Scan for the cell matching the given text and deliver its [X, Y] coordinate at center. 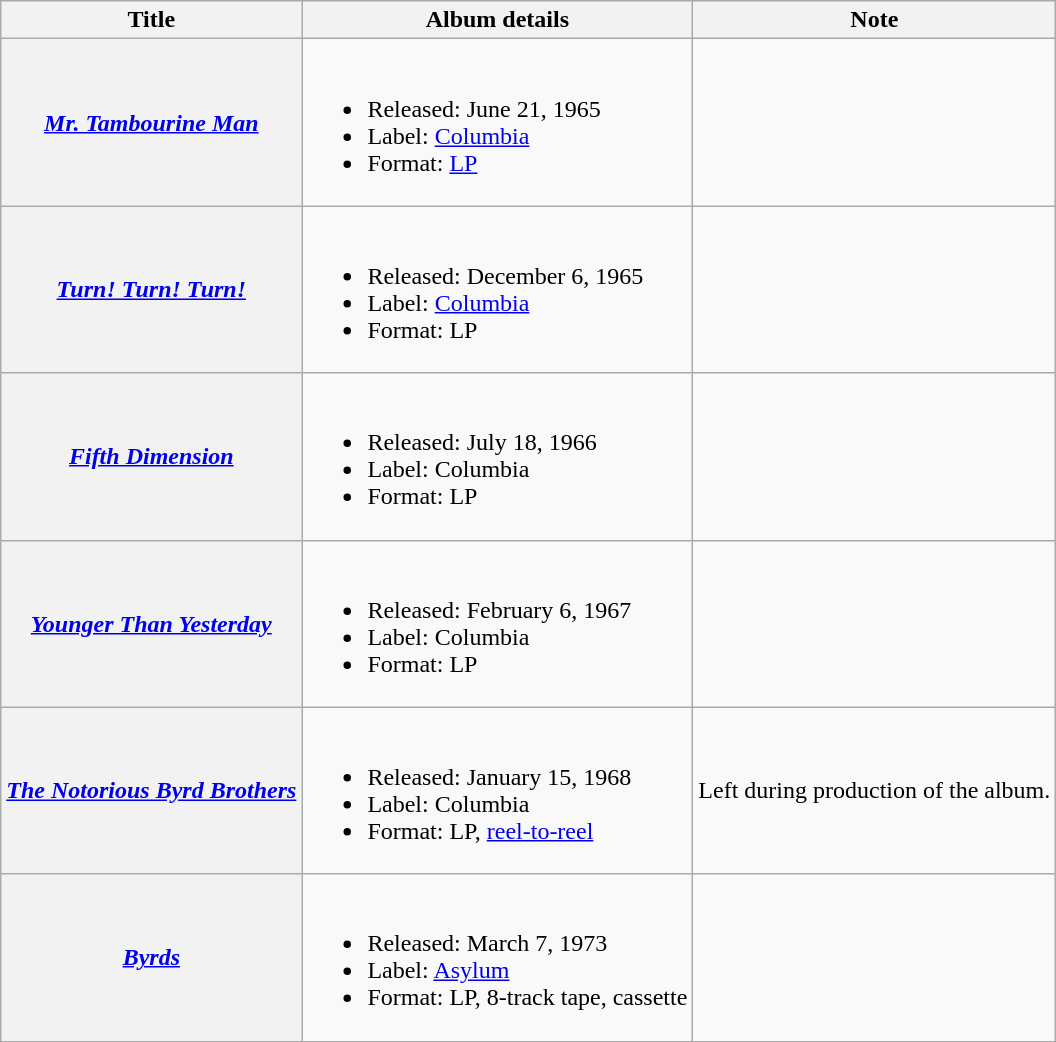
Younger Than Yesterday [152, 624]
Note [874, 20]
The Notorious Byrd Brothers [152, 790]
Fifth Dimension [152, 456]
Released: December 6, 1965Label: ColumbiaFormat: LP [498, 290]
Album details [498, 20]
Released: July 18, 1966Label: ColumbiaFormat: LP [498, 456]
Released: February 6, 1967Label: ColumbiaFormat: LP [498, 624]
Released: June 21, 1965Label: ColumbiaFormat: LP [498, 122]
Byrds [152, 958]
Title [152, 20]
Released: January 15, 1968Label: ColumbiaFormat: LP, reel-to-reel [498, 790]
Left during production of the album. [874, 790]
Mr. Tambourine Man [152, 122]
Turn! Turn! Turn! [152, 290]
Released: March 7, 1973Label: AsylumFormat: LP, 8-track tape, cassette [498, 958]
